Search for the cell housing the specified text and yield its [X, Y] center coordinate. 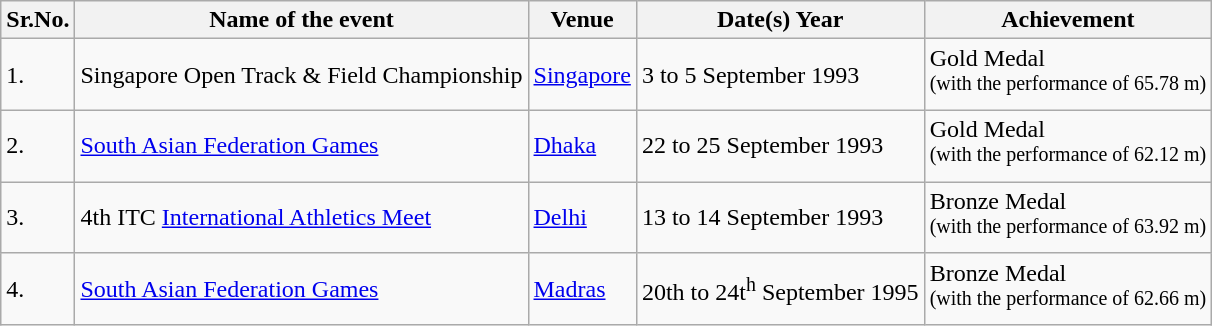
1. [38, 75]
3 to 5 September 1993 [780, 75]
22 to 25 September 1993 [780, 146]
Singapore Open Track & Field Championship [302, 75]
2. [38, 146]
3. [38, 218]
4. [38, 289]
Venue [582, 20]
Gold Medal(with the performance of 62.12 m) [1068, 146]
Bronze Medal(with the performance of 62.66 m) [1068, 289]
Achievement [1068, 20]
Gold Medal(with the performance of 65.78 m) [1068, 75]
Dhaka [582, 146]
Delhi [582, 218]
Date(s) Year [780, 20]
Sr.No. [38, 20]
Singapore [582, 75]
4th ITC International Athletics Meet [302, 218]
Name of the event [302, 20]
Bronze Medal(with the performance of 63.92 m) [1068, 218]
Madras [582, 289]
13 to 14 September 1993 [780, 218]
20th to 24th September 1995 [780, 289]
